Scan for the cell matching the given text and deliver its (X, Y) coordinate at center. 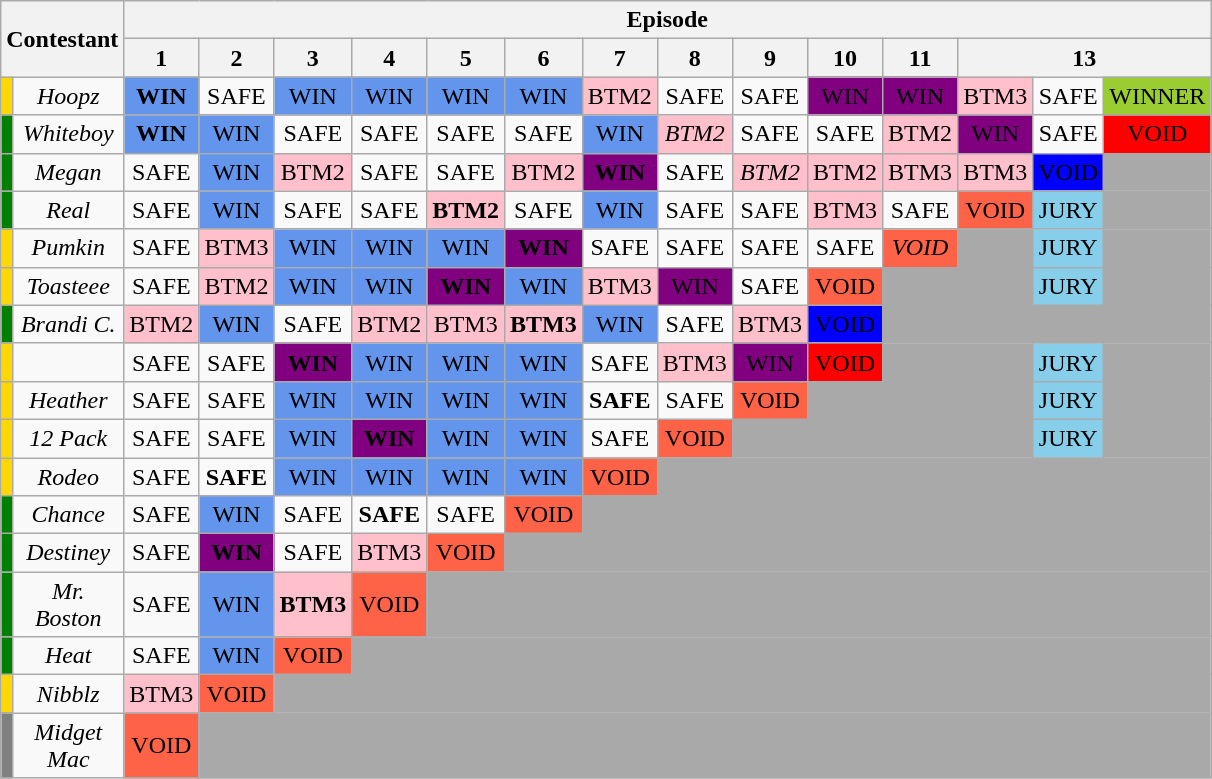
Pumkin (68, 248)
3 (313, 58)
5 (466, 58)
Mr. Boston (68, 604)
Midget Mac (68, 746)
9 (770, 58)
13 (1084, 58)
Destiney (68, 553)
7 (620, 58)
12 Pack (68, 438)
Brandi C. (68, 324)
4 (390, 58)
Heather (68, 400)
Episode (668, 20)
2 (236, 58)
Rodeo (68, 477)
Chance (68, 515)
WINNER (1158, 96)
10 (844, 58)
Real (68, 210)
Heat (68, 656)
Nibblz (68, 694)
Hoopz (68, 96)
Megan (68, 172)
Toasteee (68, 286)
1 (162, 58)
11 (920, 58)
6 (544, 58)
Whiteboy (68, 134)
Contestant (62, 39)
8 (694, 58)
